Return (X, Y) of the center of cell containing provided text 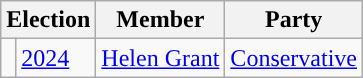
Member (160, 20)
Election (48, 20)
2024 (56, 58)
Party (294, 20)
Helen Grant (160, 58)
Conservative (294, 58)
